Scan for the cell matching the given text and deliver its [X, Y] coordinate at center. 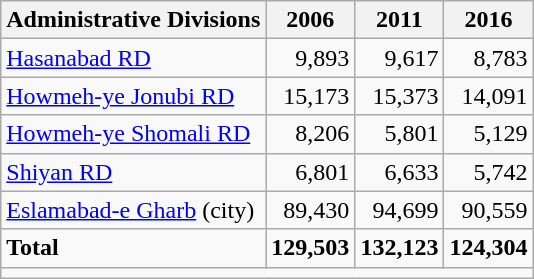
6,633 [400, 172]
2016 [488, 20]
Shiyan RD [134, 172]
129,503 [310, 248]
2006 [310, 20]
89,430 [310, 210]
8,206 [310, 134]
15,373 [400, 96]
94,699 [400, 210]
9,893 [310, 58]
Total [134, 248]
15,173 [310, 96]
6,801 [310, 172]
5,742 [488, 172]
90,559 [488, 210]
5,129 [488, 134]
Howmeh-ye Shomali RD [134, 134]
2011 [400, 20]
8,783 [488, 58]
Howmeh-ye Jonubi RD [134, 96]
9,617 [400, 58]
14,091 [488, 96]
Administrative Divisions [134, 20]
132,123 [400, 248]
Hasanabad RD [134, 58]
Eslamabad-e Gharb (city) [134, 210]
5,801 [400, 134]
124,304 [488, 248]
